Return (X, Y) of the center of cell containing provided text 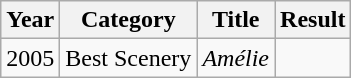
Best Scenery (128, 58)
Result (313, 20)
Title (236, 20)
2005 (30, 58)
Category (128, 20)
Year (30, 20)
Amélie (236, 58)
